Identify which cell holds the provided text, then report its (X, Y) central coordinate. 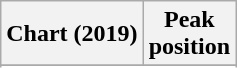
Peakposition (189, 34)
Chart (2019) (72, 34)
